Return [x, y] of the center of cell containing provided text 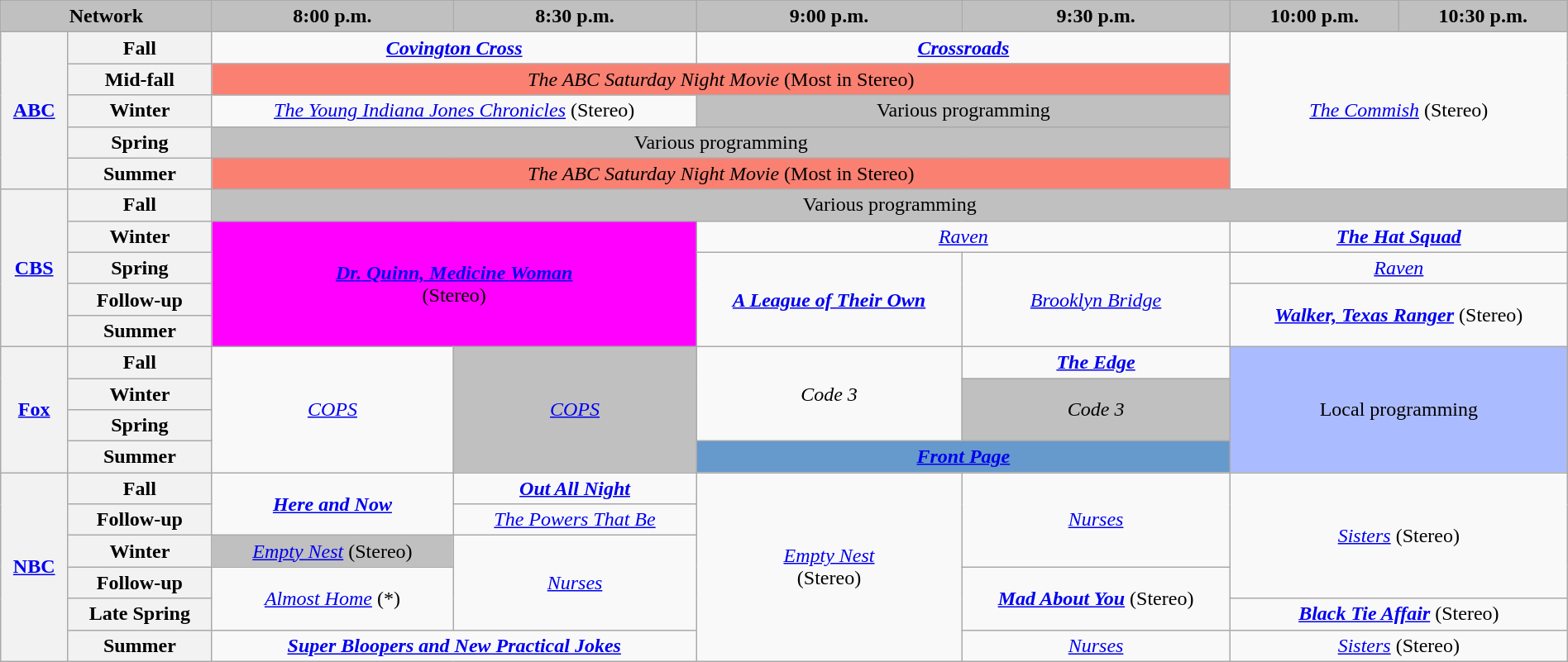
10:30 p.m. [1483, 17]
The Hat Squad [1398, 236]
Out All Night [576, 488]
Empty Nest (Stereo) [332, 551]
Late Spring [140, 614]
Super Bloopers and New Practical Jokes [454, 645]
Almost Home (*) [332, 598]
Crossroads [963, 48]
Empty Nest(Stereo) [829, 567]
Front Page [963, 457]
NBC [35, 567]
Fox [35, 409]
10:00 p.m. [1314, 17]
8:00 p.m. [332, 17]
Here and Now [332, 504]
Dr. Quinn, Medicine Woman(Stereo) [454, 283]
Mad About You (Stereo) [1097, 598]
Black Tie Affair (Stereo) [1398, 614]
The Commish (Stereo) [1398, 111]
Walker, Texas Ranger (Stereo) [1398, 315]
ABC [35, 111]
CBS [35, 268]
Covington Cross [454, 48]
The Edge [1097, 362]
9:00 p.m. [829, 17]
Mid-fall [140, 79]
Local programming [1398, 409]
9:30 p.m. [1097, 17]
The Young Indiana Jones Chronicles (Stereo) [454, 111]
The Powers That Be [576, 520]
A League of Their Own [829, 299]
8:30 p.m. [576, 17]
Brooklyn Bridge [1097, 299]
Network [106, 17]
